For the text-containing cell, return its midpoint in [X, Y] coordinate format. 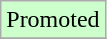
Promoted [53, 20]
